Scan for the cell matching the given text and deliver its [X, Y] coordinate at center. 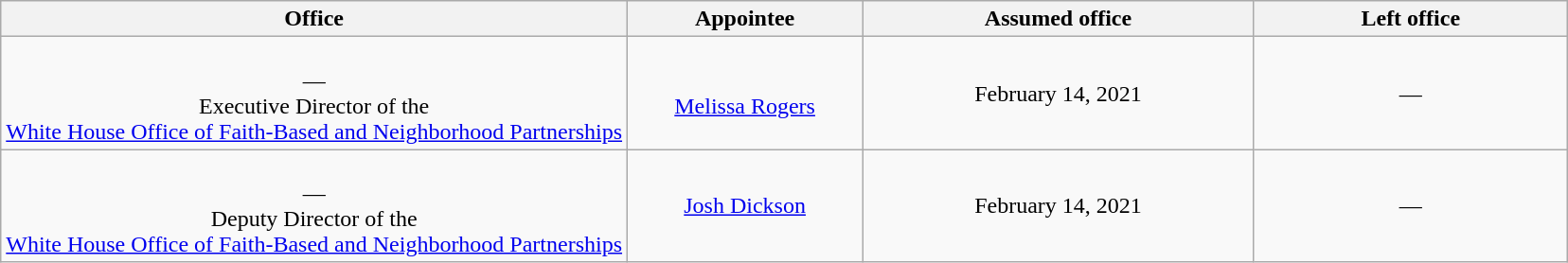
—Executive Director of theWhite House Office of Faith-Based and Neighborhood Partnerships [314, 93]
Left office [1411, 19]
—Deputy Director of theWhite House Office of Faith-Based and Neighborhood Partnerships [314, 206]
Assumed office [1059, 19]
Melissa Rogers [745, 93]
Appointee [745, 19]
Office [314, 19]
Josh Dickson [745, 206]
